Identify which cell holds the provided text, then report its [X, Y] central coordinate. 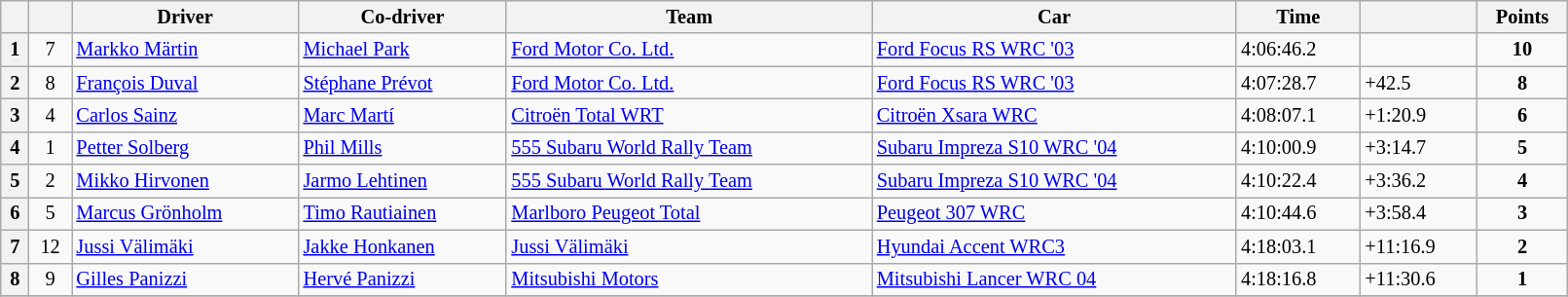
4:08:07.1 [1298, 115]
12 [51, 246]
Hyundai Accent WRC3 [1054, 246]
Marcus Grönholm [185, 213]
François Duval [185, 83]
Car [1054, 17]
Timo Rautiainen [403, 213]
Jarmo Lehtinen [403, 181]
Peugeot 307 WRC [1054, 213]
Gilles Panizzi [185, 279]
Mitsubishi Motors [689, 279]
Team [689, 17]
4:18:16.8 [1298, 279]
Points [1522, 17]
Time [1298, 17]
4:10:22.4 [1298, 181]
Co-driver [403, 17]
+42.5 [1418, 83]
Markko Märtin [185, 50]
+11:30.6 [1418, 279]
4:10:44.6 [1298, 213]
Mikko Hirvonen [185, 181]
Petter Solberg [185, 148]
Marc Martí [403, 115]
Marlboro Peugeot Total [689, 213]
+1:20.9 [1418, 115]
4:07:28.7 [1298, 83]
Hervé Panizzi [403, 279]
Driver [185, 17]
9 [51, 279]
Citroën Total WRT [689, 115]
Mitsubishi Lancer WRC 04 [1054, 279]
+3:36.2 [1418, 181]
+3:58.4 [1418, 213]
Citroën Xsara WRC [1054, 115]
Carlos Sainz [185, 115]
Stéphane Prévot [403, 83]
4:10:00.9 [1298, 148]
4:18:03.1 [1298, 246]
+3:14.7 [1418, 148]
+11:16.9 [1418, 246]
10 [1522, 50]
Michael Park [403, 50]
Phil Mills [403, 148]
4:06:46.2 [1298, 50]
Jakke Honkanen [403, 246]
